Find where the given text appears and provide that cell's center as (X, Y) coordinate. 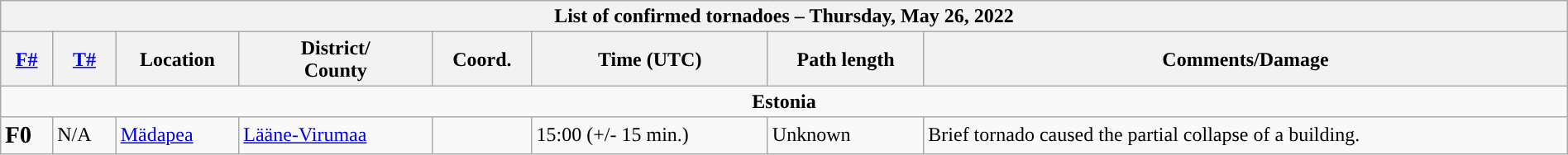
F0 (26, 135)
Estonia (784, 101)
N/A (84, 135)
Comments/Damage (1245, 59)
Brief tornado caused the partial collapse of a building. (1245, 135)
Lääne-Virumaa (336, 135)
Coord. (482, 59)
List of confirmed tornadoes – Thursday, May 26, 2022 (784, 16)
District/County (336, 59)
Location (177, 59)
T# (84, 59)
F# (26, 59)
Time (UTC) (650, 59)
Mädapea (177, 135)
Path length (845, 59)
15:00 (+/- 15 min.) (650, 135)
Unknown (845, 135)
